Search for the cell housing the specified text and yield its (X, Y) center coordinate. 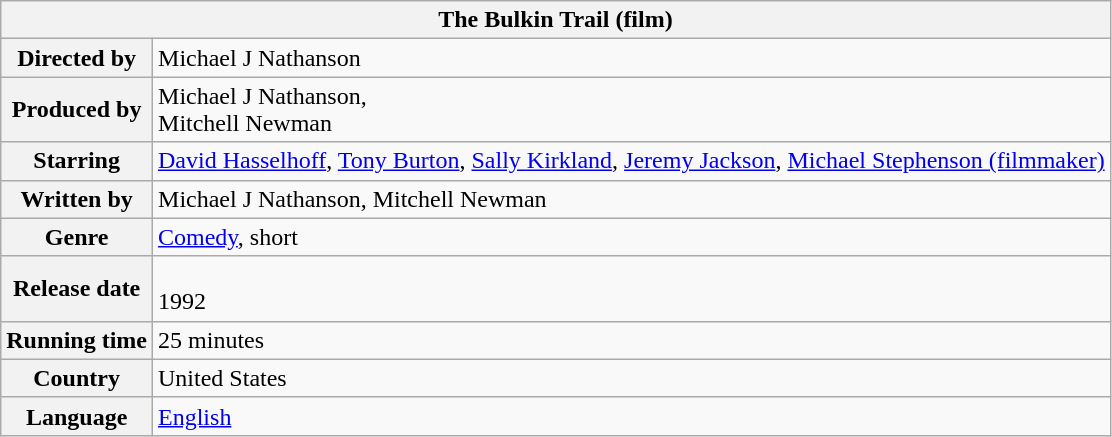
Directed by (77, 58)
1992 (632, 288)
Michael J Nathanson,Mitchell Newman (632, 110)
Comedy, short (632, 237)
English (632, 416)
Written by (77, 199)
Produced by (77, 110)
25 minutes (632, 340)
Michael J Nathanson (632, 58)
United States (632, 378)
The Bulkin Trail (film) (556, 20)
Release date (77, 288)
Country (77, 378)
Starring (77, 161)
Language (77, 416)
Genre (77, 237)
Michael J Nathanson, Mitchell Newman (632, 199)
Running time (77, 340)
David Hasselhoff, Tony Burton, Sally Kirkland, Jeremy Jackson, Michael Stephenson (filmmaker) (632, 161)
